From the cell containing the given text, extract its center point as (X, Y) coordinate. 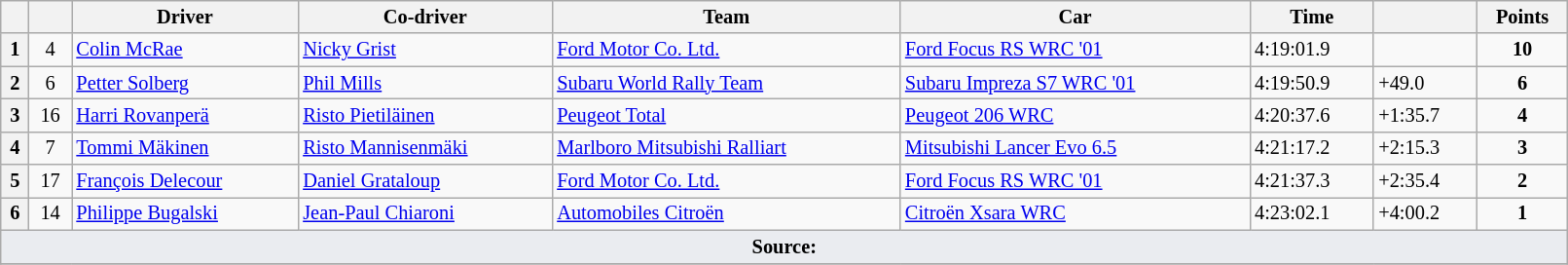
+4:00.2 (1425, 213)
17 (51, 181)
Petter Solberg (185, 83)
5 (16, 181)
Risto Mannisenmäki (424, 148)
Citroën Xsara WRC (1075, 213)
10 (1522, 50)
+49.0 (1425, 83)
Automobiles Citroën (726, 213)
7 (51, 148)
14 (51, 213)
Harri Rovanperä (185, 115)
Jean-Paul Chiaroni (424, 213)
4:21:37.3 (1312, 181)
Phil Mills (424, 83)
+2:35.4 (1425, 181)
4:21:17.2 (1312, 148)
Co-driver (424, 17)
Points (1522, 17)
Source: (784, 246)
4:19:50.9 (1312, 83)
Car (1075, 17)
+2:15.3 (1425, 148)
+1:35.7 (1425, 115)
François Delecour (185, 181)
Team (726, 17)
Subaru World Rally Team (726, 83)
Time (1312, 17)
Subaru Impreza S7 WRC '01 (1075, 83)
4:20:37.6 (1312, 115)
Risto Pietiläinen (424, 115)
Colin McRae (185, 50)
Nicky Grist (424, 50)
Driver (185, 17)
4:19:01.9 (1312, 50)
Daniel Grataloup (424, 181)
Marlboro Mitsubishi Ralliart (726, 148)
Philippe Bugalski (185, 213)
Peugeot 206 WRC (1075, 115)
Mitsubishi Lancer Evo 6.5 (1075, 148)
Tommi Mäkinen (185, 148)
4:23:02.1 (1312, 213)
16 (51, 115)
Peugeot Total (726, 115)
